Return the [X, Y] coordinate for the center point of the cell that contains the specified text.  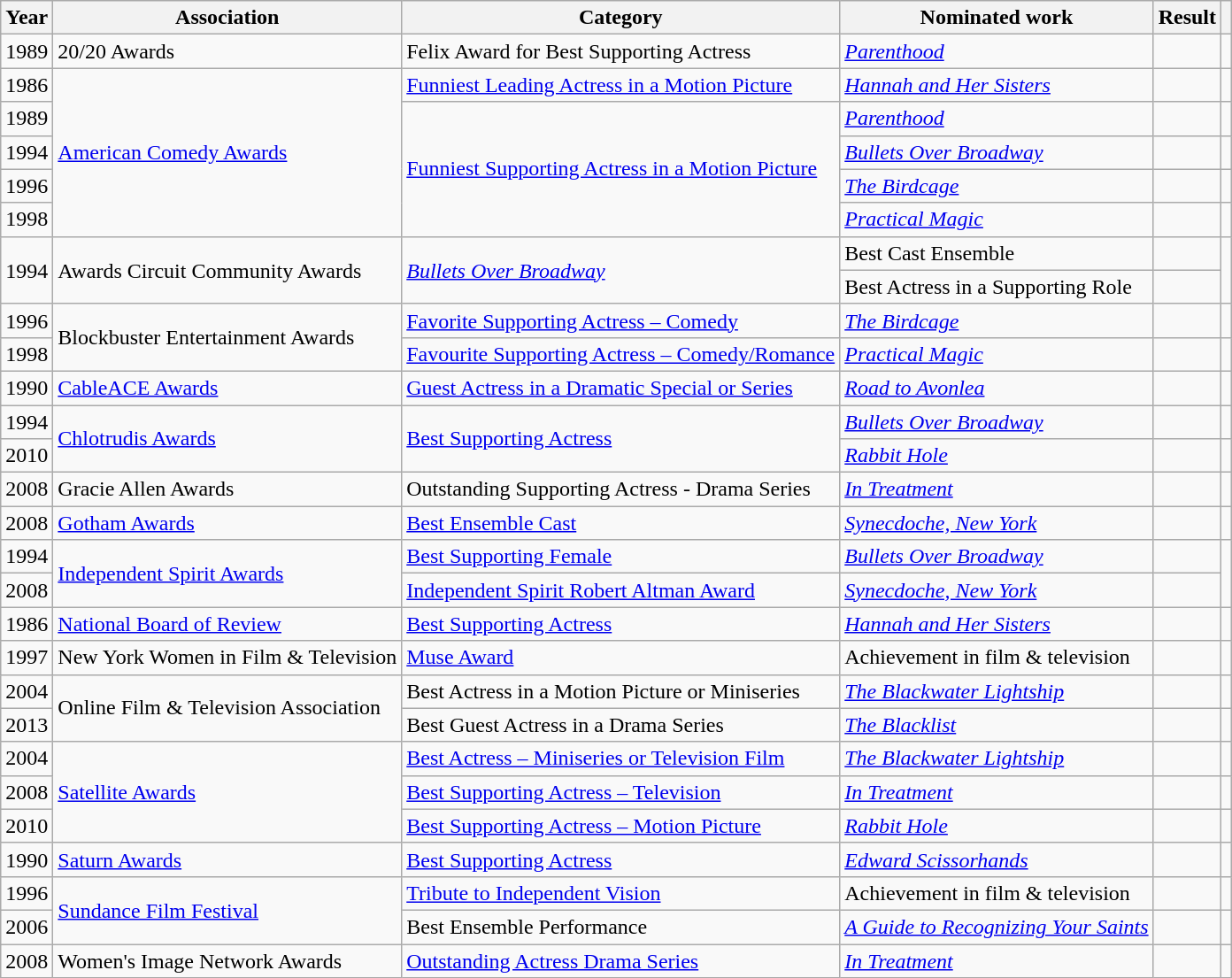
The Blacklist [997, 725]
Tribute to Independent Vision [621, 893]
Best Supporting Actress – Motion Picture [621, 826]
Best Guest Actress in a Drama Series [621, 725]
Felix Award for Best Supporting Actress [621, 51]
American Comedy Awards [227, 152]
Category [621, 18]
Best Actress in a Motion Picture or Miniseries [621, 691]
1997 [27, 658]
Awards Circuit Community Awards [227, 270]
Favourite Supporting Actress – Comedy/Romance [621, 354]
New York Women in Film & Television [227, 658]
Favorite Supporting Actress – Comedy [621, 320]
Muse Award [621, 658]
Edward Scissorhands [997, 859]
Best Ensemble Performance [621, 927]
National Board of Review [227, 624]
Association [227, 18]
Best Supporting Female [621, 557]
Guest Actress in a Dramatic Special or Series [621, 388]
Funniest Supporting Actress in a Motion Picture [621, 169]
Chlotrudis Awards [227, 439]
20/20 Awards [227, 51]
Best Ensemble Cast [621, 523]
Women's Image Network Awards [227, 960]
Year [27, 18]
2013 [27, 725]
Online Film & Television Association [227, 708]
2006 [27, 927]
Gotham Awards [227, 523]
Satellite Awards [227, 792]
Outstanding Actress Drama Series [621, 960]
Road to Avonlea [997, 388]
Result [1187, 18]
Best Actress – Miniseries or Television Film [621, 759]
Independent Spirit Robert Altman Award [621, 590]
Best Actress in a Supporting Role [997, 287]
Best Cast Ensemble [997, 253]
Independent Spirit Awards [227, 574]
Outstanding Supporting Actress - Drama Series [621, 489]
Nominated work [997, 18]
CableACE Awards [227, 388]
Funniest Leading Actress in a Motion Picture [621, 85]
Blockbuster Entertainment Awards [227, 337]
A Guide to Recognizing Your Saints [997, 927]
Best Supporting Actress – Television [621, 792]
Sundance Film Festival [227, 910]
Gracie Allen Awards [227, 489]
Saturn Awards [227, 859]
